For the text-containing cell, return its midpoint in [x, y] coordinate format. 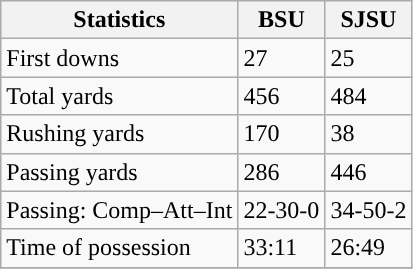
446 [368, 172]
Time of possession [120, 248]
26:49 [368, 248]
Total yards [120, 96]
25 [368, 58]
286 [282, 172]
First downs [120, 58]
22-30-0 [282, 210]
Statistics [120, 20]
SJSU [368, 20]
34-50-2 [368, 210]
Passing: Comp–Att–Int [120, 210]
27 [282, 58]
484 [368, 96]
33:11 [282, 248]
456 [282, 96]
Passing yards [120, 172]
Rushing yards [120, 134]
BSU [282, 20]
170 [282, 134]
38 [368, 134]
